Locate the cell with the specified text and output its (x, y) center coordinate. 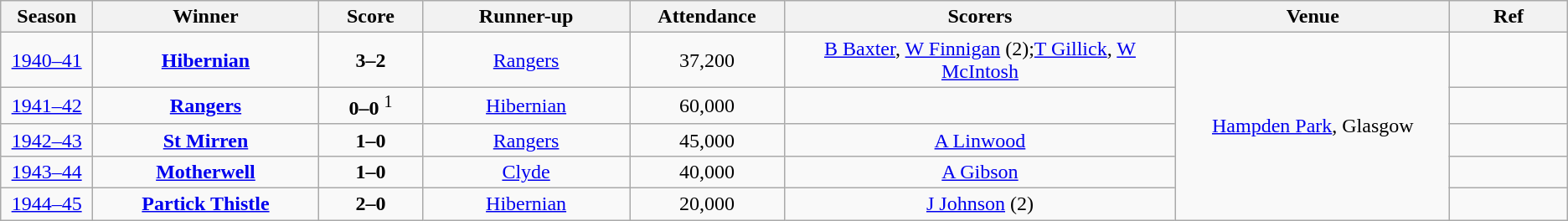
St Mirren (206, 140)
A Gibson (980, 172)
37,200 (707, 60)
40,000 (707, 172)
45,000 (707, 140)
Partick Thistle (206, 204)
Hampden Park, Glasgow (1313, 126)
Ref (1509, 17)
A Linwood (980, 140)
Runner-up (526, 17)
60,000 (707, 105)
0–0 1 (370, 105)
J Johnson (2) (980, 204)
Venue (1313, 17)
2–0 (370, 204)
1944–45 (47, 204)
Scorers (980, 17)
20,000 (707, 204)
B Baxter, W Finnigan (2);T Gillick, W McIntosh (980, 60)
Clyde (526, 172)
Season (47, 17)
1940–41 (47, 60)
Winner (206, 17)
Attendance (707, 17)
3–2 (370, 60)
1942–43 (47, 140)
Motherwell (206, 172)
Score (370, 17)
1941–42 (47, 105)
1943–44 (47, 172)
